Find where the given text appears and provide that cell's center as (x, y) coordinate. 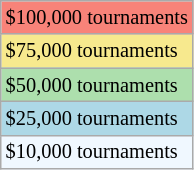
$25,000 tournaments (97, 118)
$75,000 tournaments (97, 51)
$50,000 tournaments (97, 85)
$10,000 tournaments (97, 152)
$100,000 tournaments (97, 17)
